Determine the (x, y) coordinate at the center of the cell enclosing the given text.  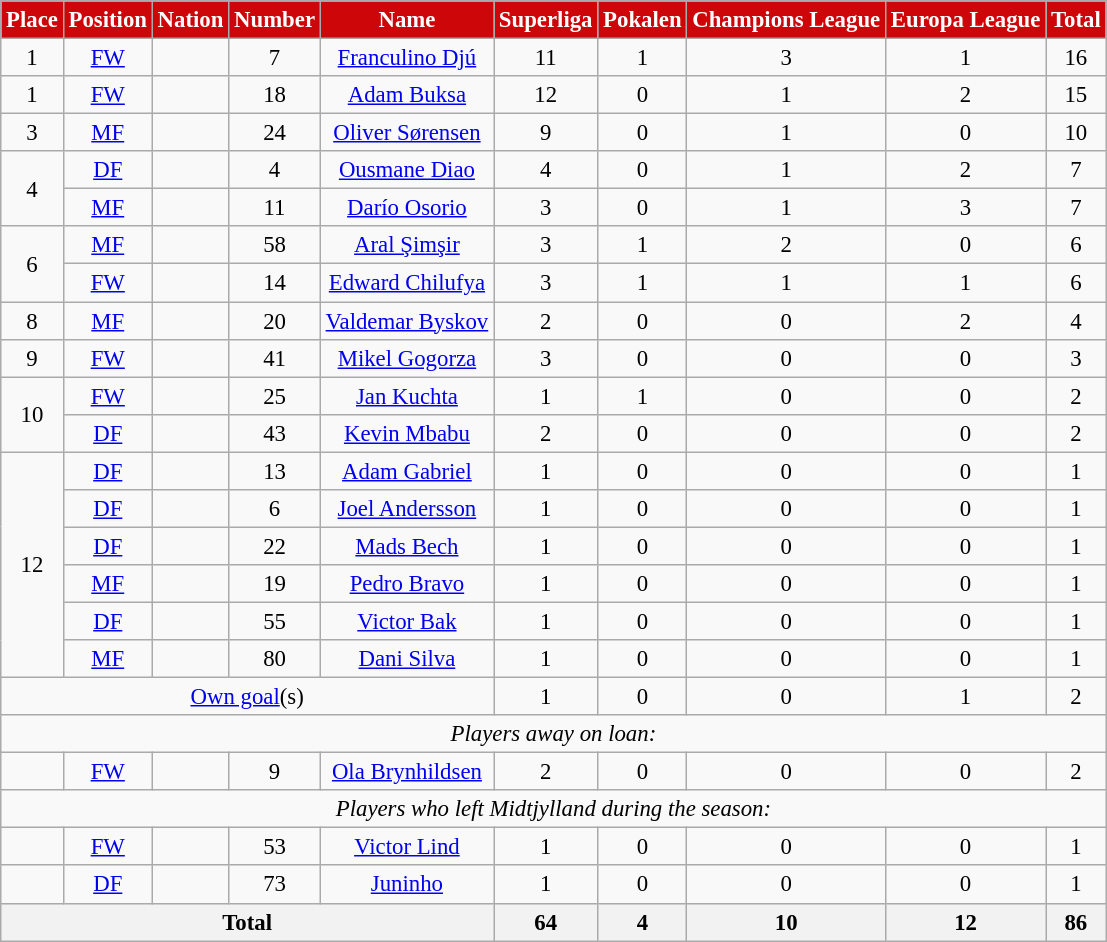
41 (275, 358)
Darío Osorio (406, 208)
Adam Gabriel (406, 471)
Joel Andersson (406, 509)
14 (275, 283)
25 (275, 396)
Players who left Midtjylland during the season: (554, 809)
19 (275, 584)
Pedro Bravo (406, 584)
Champions League (786, 20)
Nation (190, 20)
8 (32, 321)
Aral Şimşir (406, 245)
80 (275, 659)
Adam Buksa (406, 95)
Kevin Mbabu (406, 433)
Players away on loan: (554, 734)
18 (275, 95)
Juninho (406, 885)
Victor Lind (406, 847)
20 (275, 321)
43 (275, 433)
13 (275, 471)
Pokalen (642, 20)
Name (406, 20)
58 (275, 245)
Oliver Sørensen (406, 133)
15 (1076, 95)
Ousmane Diao (406, 170)
Mikel Gogorza (406, 358)
Jan Kuchta (406, 396)
Place (32, 20)
Europa League (965, 20)
Dani Silva (406, 659)
86 (1076, 922)
64 (546, 922)
Mads Bech (406, 546)
Ola Brynhildsen (406, 772)
Victor Bak (406, 621)
Own goal(s) (248, 697)
Edward Chilufya (406, 283)
16 (1076, 58)
Valdemar Byskov (406, 321)
Superliga (546, 20)
Number (275, 20)
24 (275, 133)
Position (108, 20)
22 (275, 546)
53 (275, 847)
55 (275, 621)
73 (275, 885)
Franculino Djú (406, 58)
